Output the [x, y] coordinate of the center of the cell containing the given text.  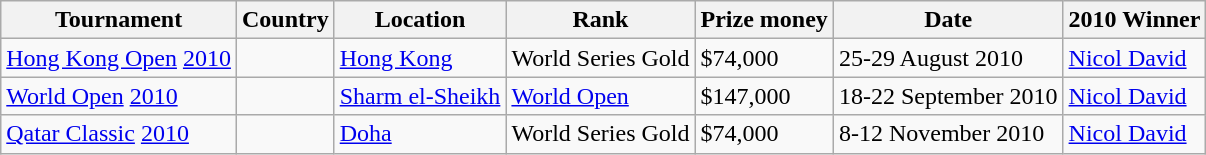
Date [948, 20]
World Open 2010 [119, 96]
Rank [600, 20]
Doha [420, 134]
2010 Winner [1134, 20]
Tournament [119, 20]
$147,000 [764, 96]
Country [285, 20]
Qatar Classic 2010 [119, 134]
Hong Kong Open 2010 [119, 58]
Prize money [764, 20]
Hong Kong [420, 58]
Location [420, 20]
8-12 November 2010 [948, 134]
25-29 August 2010 [948, 58]
18-22 September 2010 [948, 96]
Sharm el-Sheikh [420, 96]
World Open [600, 96]
